Capture the cell that displays the provided text and extract its (x, y) central coordinate. 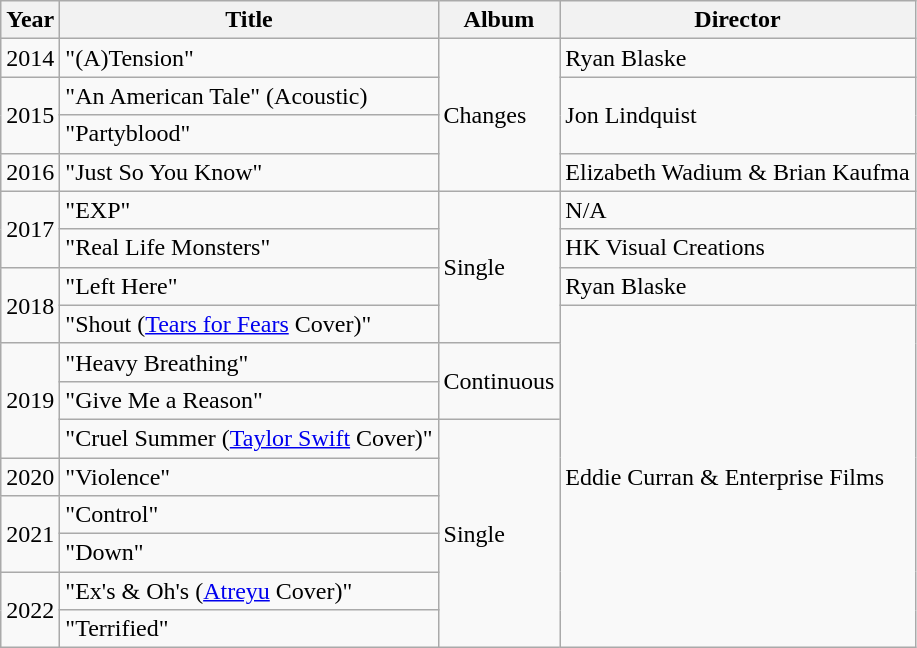
Continuous (499, 381)
2020 (30, 477)
"Shout (Tears for Fears Cover)" (249, 324)
Elizabeth Wadium & Brian Kaufma (738, 172)
2014 (30, 58)
"Control" (249, 515)
"Terrified" (249, 629)
2018 (30, 305)
2021 (30, 534)
"Cruel Summer (Taylor Swift Cover)" (249, 438)
"Heavy Breathing" (249, 362)
2015 (30, 115)
"Left Here" (249, 286)
"Ex's & Oh's (Atreyu Cover)" (249, 591)
"Just So You Know" (249, 172)
N/A (738, 210)
Director (738, 20)
HK Visual Creations (738, 248)
"Down" (249, 553)
Eddie Curran & Enterprise Films (738, 476)
2019 (30, 400)
Changes (499, 115)
"EXP" (249, 210)
2017 (30, 229)
"(A)Tension" (249, 58)
"Real Life Monsters" (249, 248)
2022 (30, 610)
"An American Tale" (Acoustic) (249, 96)
"Give Me a Reason" (249, 400)
"Partyblood" (249, 134)
"Violence" (249, 477)
Title (249, 20)
Year (30, 20)
2016 (30, 172)
Jon Lindquist (738, 115)
Album (499, 20)
